Detect which cell encompasses the target text, then output its (X, Y) center coordinate. 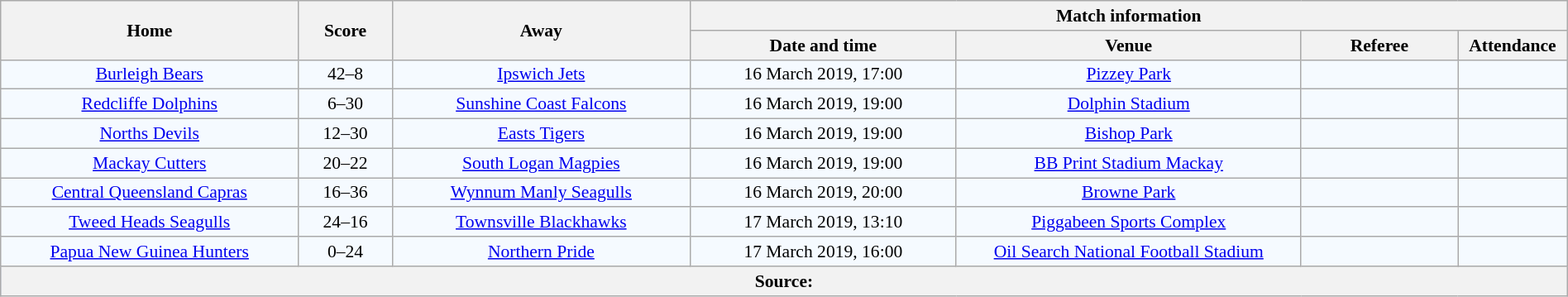
South Logan Magpies (541, 163)
Home (150, 30)
Oil Search National Football Stadium (1128, 251)
Sunshine Coast Falcons (541, 104)
Northern Pride (541, 251)
Dolphin Stadium (1128, 104)
Ipswich Jets (541, 74)
16–36 (346, 193)
42–8 (346, 74)
Mackay Cutters (150, 163)
Bishop Park (1128, 134)
Redcliffe Dolphins (150, 104)
Score (346, 30)
Browne Park (1128, 193)
17 March 2019, 16:00 (823, 251)
16 March 2019, 17:00 (823, 74)
Papua New Guinea Hunters (150, 251)
Easts Tigers (541, 134)
Source: (784, 281)
BB Print Stadium Mackay (1128, 163)
20–22 (346, 163)
Pizzey Park (1128, 74)
0–24 (346, 251)
Venue (1128, 46)
12–30 (346, 134)
Central Queensland Capras (150, 193)
Townsville Blackhawks (541, 223)
Wynnum Manly Seagulls (541, 193)
6–30 (346, 104)
24–16 (346, 223)
Date and time (823, 46)
Norths Devils (150, 134)
Away (541, 30)
Referee (1379, 46)
Attendance (1513, 46)
17 March 2019, 13:10 (823, 223)
Piggabeen Sports Complex (1128, 223)
Match information (1128, 16)
Tweed Heads Seagulls (150, 223)
Burleigh Bears (150, 74)
16 March 2019, 20:00 (823, 193)
